Return (X, Y) of the center of cell containing provided text 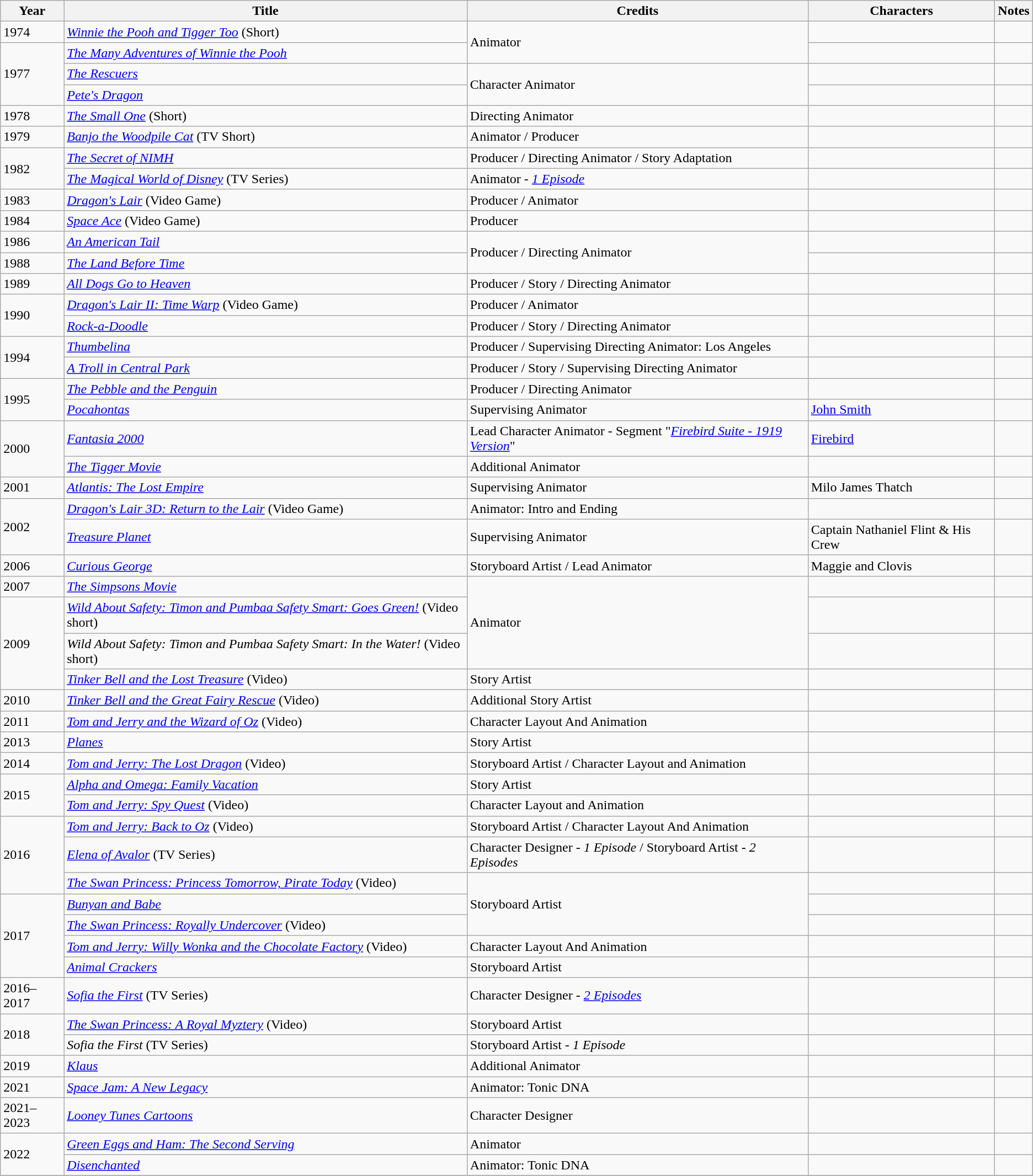
Alpha and Omega: Family Vacation (266, 784)
Storyboard Artist / Character Layout And Animation (637, 826)
The Pebble and the Penguin (266, 389)
Tom and Jerry: Spy Quest (Video) (266, 805)
Tinker Bell and the Lost Treasure (Video) (266, 680)
Tom and Jerry: Back to Oz (Video) (266, 826)
The Swan Princess: Royally Undercover (Video) (266, 925)
Space Ace (Video Game) (266, 221)
Treasure Planet (266, 537)
2001 (32, 488)
2022 (32, 1154)
The Tigger Movie (266, 467)
Storyboard Artist / Lead Animator (637, 565)
Storyboard Artist - 1 Episode (637, 1045)
2009 (32, 643)
Elena of Avalor (TV Series) (266, 855)
Green Eggs and Ham: The Second Serving (266, 1144)
Credits (637, 11)
The Rescuers (266, 74)
Rock-a-Doodle (266, 326)
2017 (32, 936)
Tom and Jerry: The Lost Dragon (Video) (266, 763)
Atlantis: The Lost Empire (266, 488)
2019 (32, 1066)
2018 (32, 1035)
Character Layout and Animation (637, 805)
The Small One (Short) (266, 116)
Animator / Producer (637, 137)
Character Animator (637, 84)
2016 (32, 855)
Thumbelina (266, 347)
Milo James Thatch (901, 488)
Fantasia 2000 (266, 438)
Planes (266, 742)
Characters (901, 11)
Wild About Safety: Timon and Pumbaa Safety Smart: Goes Green! (Video short) (266, 614)
1990 (32, 316)
1988 (32, 263)
1984 (32, 221)
The Swan Princess: Princess Tomorrow, Pirate Today (Video) (266, 883)
Wild About Safety: Timon and Pumbaa Safety Smart: In the Water! (Video short) (266, 651)
The Secret of NIMH (266, 158)
Banjo the Woodpile Cat (TV Short) (266, 137)
2002 (32, 526)
Captain Nathaniel Flint & His Crew (901, 537)
1995 (32, 399)
2011 (32, 721)
2016–2017 (32, 995)
Winnie the Pooh and Tigger Too (Short) (266, 32)
Producer / Story / Supervising Directing Animator (637, 368)
Dragon's Lair (Video Game) (266, 200)
2010 (32, 701)
2006 (32, 565)
2021–2023 (32, 1115)
1986 (32, 242)
Disenchanted (266, 1165)
Year (32, 11)
Space Jam: A New Legacy (266, 1087)
Title (266, 11)
1994 (32, 357)
Animal Crackers (266, 967)
Character Designer - 1 Episode / Storyboard Artist - 2 Episodes (637, 855)
Storyboard Artist / Character Layout and Animation (637, 763)
The Land Before Time (266, 263)
Pocahontas (266, 410)
Tinker Bell and the Great Fairy Rescue (Video) (266, 701)
Tom and Jerry and the Wizard of Oz (Video) (266, 721)
Additional Story Artist (637, 701)
Producer (637, 221)
John Smith (901, 410)
1989 (32, 284)
Producer / Supervising Directing Animator: Los Angeles (637, 347)
1978 (32, 116)
Klaus (266, 1066)
1977 (32, 74)
Tom and Jerry: Willy Wonka and the Chocolate Factory (Video) (266, 946)
Dragon's Lair 3D: Return to the Lair (Video Game) (266, 509)
The Magical World of Disney (TV Series) (266, 179)
Pete's Dragon (266, 95)
Lead Character Animator - Segment "Firebird Suite - 1919 Version" (637, 438)
2021 (32, 1087)
Notes (1014, 11)
2000 (32, 449)
1974 (32, 32)
1982 (32, 168)
All Dogs Go to Heaven (266, 284)
2014 (32, 763)
Looney Tunes Cartoons (266, 1115)
2007 (32, 586)
The Swan Princess: A Royal Myztery (Video) (266, 1024)
The Many Adventures of Winnie the Pooh (266, 53)
1983 (32, 200)
Producer / Directing Animator / Story Adaptation (637, 158)
2013 (32, 742)
Firebird (901, 438)
Curious George (266, 565)
A Troll in Central Park (266, 368)
Animator: Intro and Ending (637, 509)
Character Designer - 2 Episodes (637, 995)
Directing Animator (637, 116)
Dragon's Lair II: Time Warp (Video Game) (266, 305)
2015 (32, 795)
An American Tail (266, 242)
Bunyan and Babe (266, 904)
Character Designer (637, 1115)
The Simpsons Movie (266, 586)
1979 (32, 137)
Maggie and Clovis (901, 565)
Animator - 1 Episode (637, 179)
